Return the (X, Y) coordinate for the center point of the cell that contains the specified text.  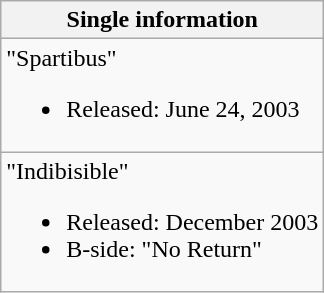
"Indibisible"Released: December 2003B-side: "No Return" (162, 222)
Single information (162, 20)
"Spartibus"Released: June 24, 2003 (162, 96)
